Search for the cell housing the specified text and yield its [X, Y] center coordinate. 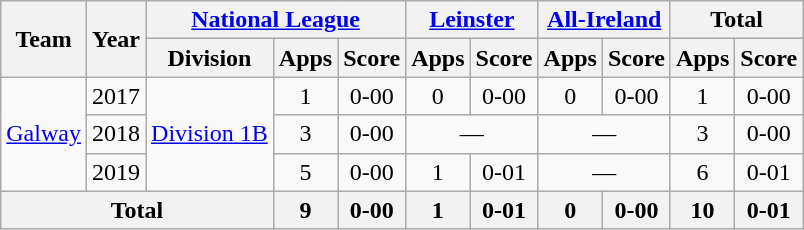
6 [702, 172]
9 [305, 210]
2017 [116, 96]
Galway [44, 134]
2018 [116, 134]
Leinster [472, 20]
All-Ireland [604, 20]
10 [702, 210]
Division [210, 58]
Division 1B [210, 134]
Team [44, 39]
Year [116, 39]
National League [276, 20]
2019 [116, 172]
5 [305, 172]
